Provide the [X, Y] coordinate of the cell's center where the given text is located.  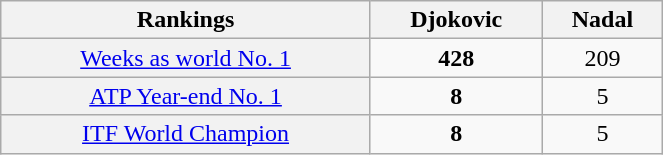
Nadal [602, 20]
Weeks as world No. 1 [186, 58]
428 [456, 58]
ATP Year-end No. 1 [186, 96]
ITF World Champion [186, 134]
209 [602, 58]
Rankings [186, 20]
Djokovic [456, 20]
